Locate the cell with the specified text and output its (X, Y) center coordinate. 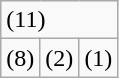
(8) (20, 58)
(11) (60, 20)
(1) (98, 58)
(2) (60, 58)
